Identify which cell holds the provided text, then report its [x, y] central coordinate. 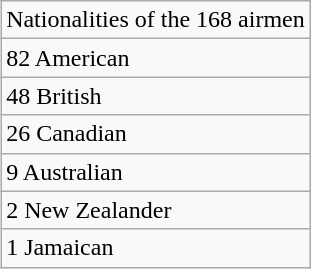
1 Jamaican [156, 248]
26 Canadian [156, 134]
82 American [156, 58]
48 British [156, 96]
2 New Zealander [156, 210]
Nationalities of the 168 airmen [156, 20]
9 Australian [156, 172]
